Return [X, Y] of the center of cell containing provided text 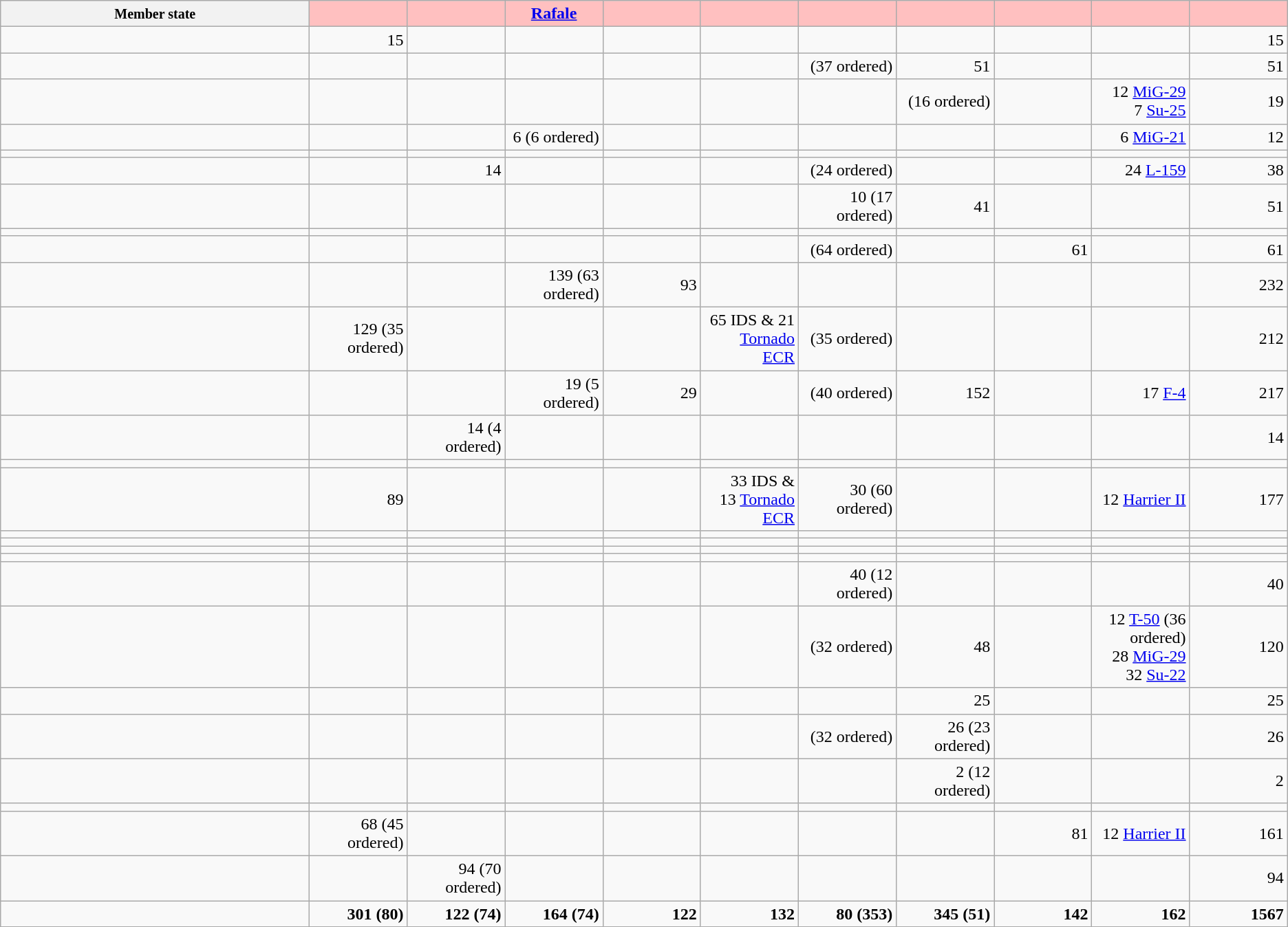
132 [749, 914]
(16 ordered) [945, 102]
26 (23 ordered) [945, 736]
14 (4 ordered) [456, 437]
68 (45 ordered) [358, 833]
152 [945, 392]
12 T-50 (36 ordered)28 MiG-2932 Su-22 [1141, 646]
(40 ordered) [848, 392]
17 F-4 [1141, 392]
177 [1238, 499]
(35 ordered) [848, 338]
33 IDS & 13 Tornado ECR [749, 499]
120 [1238, 646]
40 (12 ordered) [848, 583]
(24 ordered) [848, 171]
38 [1238, 171]
6 MiG-21 [1141, 137]
12 MiG-297 Su-25 [1141, 102]
122 (74) [456, 914]
41 [945, 206]
94 (70 ordered) [456, 877]
40 [1238, 583]
19 (5 ordered) [554, 392]
161 [1238, 833]
1567 [1238, 914]
212 [1238, 338]
89 [358, 499]
2 (12 ordered) [945, 781]
24 L-159 [1141, 171]
2 [1238, 781]
94 [1238, 877]
10 (17 ordered) [848, 206]
142 [1043, 914]
30 (60 ordered) [848, 499]
129 (35 ordered) [358, 338]
19 [1238, 102]
12 [1238, 137]
162 [1141, 914]
Member state [155, 14]
301 (80) [358, 914]
48 [945, 646]
93 [652, 285]
139 (63 ordered) [554, 285]
80 (353) [848, 914]
65 IDS & 21 Tornado ECR [749, 338]
122 [652, 914]
Rafale [554, 14]
(64 ordered) [848, 249]
81 [1043, 833]
217 [1238, 392]
232 [1238, 285]
29 [652, 392]
6 (6 ordered) [554, 137]
164 (74) [554, 914]
(37 ordered) [848, 66]
26 [1238, 736]
345 (51) [945, 914]
